Output the [x, y] coordinate of the center of the cell containing the given text.  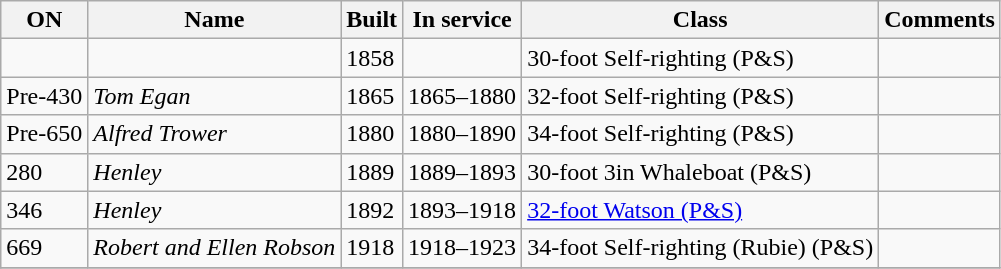
In service [462, 20]
1918–1923 [462, 248]
Pre-430 [44, 96]
32-foot Watson (P&S) [700, 210]
1889–1893 [462, 172]
30-foot Self-righting (P&S) [700, 58]
Name [214, 20]
Class [700, 20]
1865 [372, 96]
280 [44, 172]
34-foot Self-righting (P&S) [700, 134]
Alfred Trower [214, 134]
34-foot Self-righting (Rubie) (P&S) [700, 248]
Built [372, 20]
32-foot Self-righting (P&S) [700, 96]
669 [44, 248]
1880–1890 [462, 134]
ON [44, 20]
1880 [372, 134]
Comments [940, 20]
1918 [372, 248]
30-foot 3in Whaleboat (P&S) [700, 172]
1889 [372, 172]
Tom Egan [214, 96]
Robert and Ellen Robson [214, 248]
1858 [372, 58]
1892 [372, 210]
1865–1880 [462, 96]
1893–1918 [462, 210]
346 [44, 210]
Pre-650 [44, 134]
